Extract the [x, y] coordinate from the center of the cell holding the provided text.  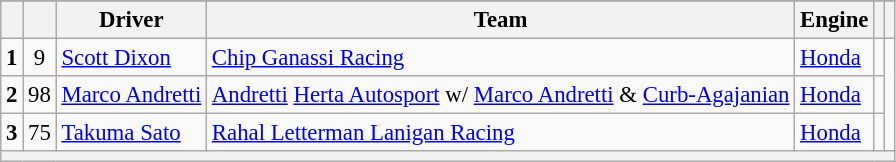
Takuma Sato [131, 133]
3 [12, 133]
Rahal Letterman Lanigan Racing [501, 133]
Andretti Herta Autosport w/ Marco Andretti & Curb-Agajanian [501, 95]
Marco Andretti [131, 95]
Driver [131, 20]
Scott Dixon [131, 58]
98 [40, 95]
75 [40, 133]
2 [12, 95]
1 [12, 58]
Chip Ganassi Racing [501, 58]
9 [40, 58]
Engine [834, 20]
Team [501, 20]
